Return (X, Y) of the center of cell containing provided text 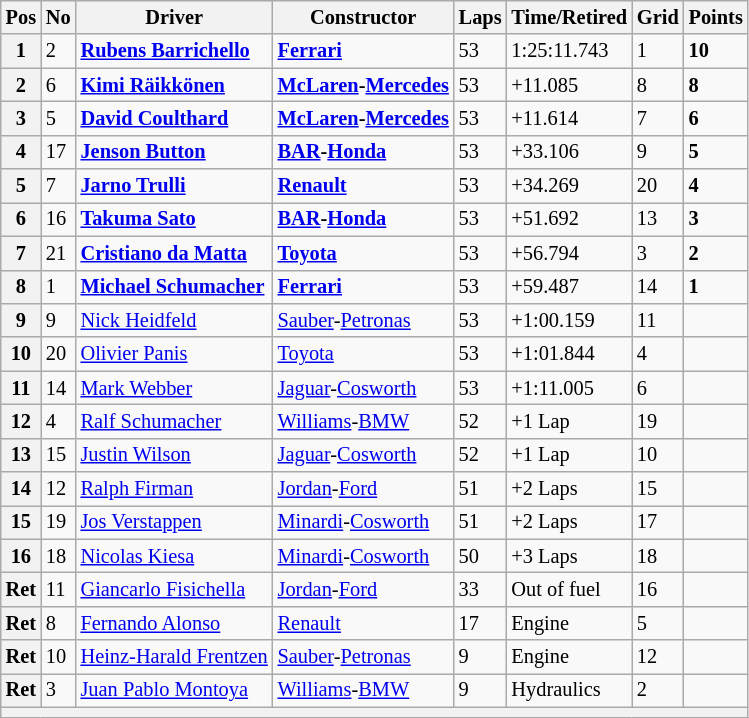
Laps (480, 17)
+1:00.159 (569, 320)
21 (58, 253)
+56.794 (569, 253)
+59.487 (569, 287)
Ralf Schumacher (174, 421)
Nick Heidfeld (174, 320)
Fernando Alonso (174, 623)
Rubens Barrichello (174, 51)
Mark Webber (174, 388)
50 (480, 556)
Cristiano da Matta (174, 253)
+1:11.005 (569, 388)
+11.085 (569, 85)
Ralph Firman (174, 489)
Pos (21, 17)
Constructor (364, 17)
Hydraulics (569, 690)
+11.614 (569, 118)
Olivier Panis (174, 354)
Driver (174, 17)
Michael Schumacher (174, 287)
Jarno Trulli (174, 186)
Heinz-Harald Frentzen (174, 657)
Juan Pablo Montoya (174, 690)
Jenson Button (174, 152)
Giancarlo Fisichella (174, 589)
+1:01.844 (569, 354)
Jos Verstappen (174, 522)
No (58, 17)
+51.692 (569, 219)
+3 Laps (569, 556)
+33.106 (569, 152)
Nicolas Kiesa (174, 556)
33 (480, 589)
Takuma Sato (174, 219)
Time/Retired (569, 17)
+34.269 (569, 186)
1:25:11.743 (569, 51)
Justin Wilson (174, 455)
David Coulthard (174, 118)
Points (716, 17)
Kimi Räikkönen (174, 85)
Out of fuel (569, 589)
Grid (658, 17)
